From the cell containing the given text, extract its center point as [x, y] coordinate. 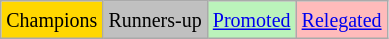
Relegated [342, 20]
Champions [52, 20]
Promoted [252, 20]
Runners-up [155, 20]
